Capture the cell that displays the provided text and extract its [X, Y] central coordinate. 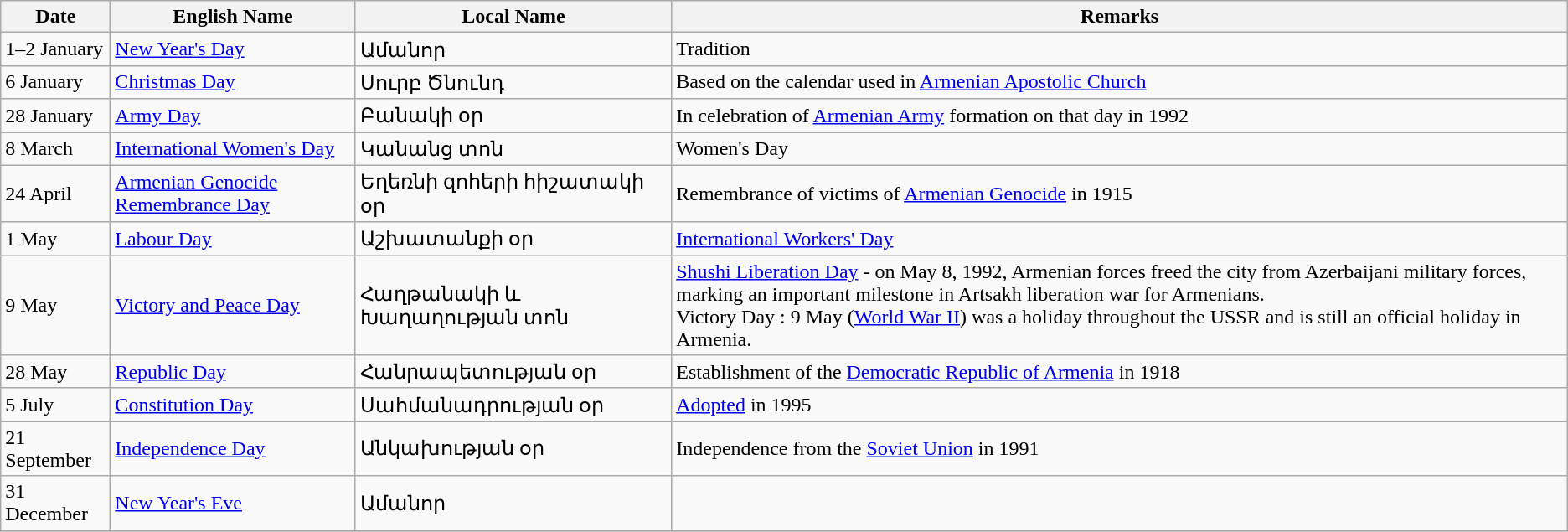
New Year's Day [233, 49]
Army Day [233, 116]
Remarks [1120, 17]
New Year's Eve [233, 503]
Independence Day [233, 449]
Republic Day [233, 372]
Բանակի օր [513, 116]
Remembrance of victims of Armenian Genocide in 1915 [1120, 194]
Christmas Day [233, 82]
Աշխատանքի օր [513, 239]
24 April [55, 194]
Անկախության օր [513, 449]
28 May [55, 372]
Local Name [513, 17]
International Workers' Day [1120, 239]
In celebration of Armenian Army formation on that day in 1992 [1120, 116]
Armenian Genocide Remembrance Day [233, 194]
9 May [55, 305]
28 January [55, 116]
31 December [55, 503]
International Women's Day [233, 149]
1–2 January [55, 49]
Adopted in 1995 [1120, 405]
Date [55, 17]
Independence from the Soviet Union in 1991 [1120, 449]
Women's Day [1120, 149]
Victory and Peace Day [233, 305]
Սահմանադրության օր [513, 405]
6 January [55, 82]
Labour Day [233, 239]
1 May [55, 239]
Tradition [1120, 49]
English Name [233, 17]
Հանրապետության օր [513, 372]
21 September [55, 449]
Սուրբ Ծնունդ [513, 82]
8 March [55, 149]
Based on the calendar used in Armenian Apostolic Church [1120, 82]
Establishment of the Democratic Republic of Armenia in 1918 [1120, 372]
Կանանց տոն [513, 149]
Հաղթանակի և Խաղաղության տոն [513, 305]
Constitution Day [233, 405]
5 July [55, 405]
Եղեռնի զոհերի հիշատակի օր [513, 194]
